Locate the cell with the specified text and output its [X, Y] center coordinate. 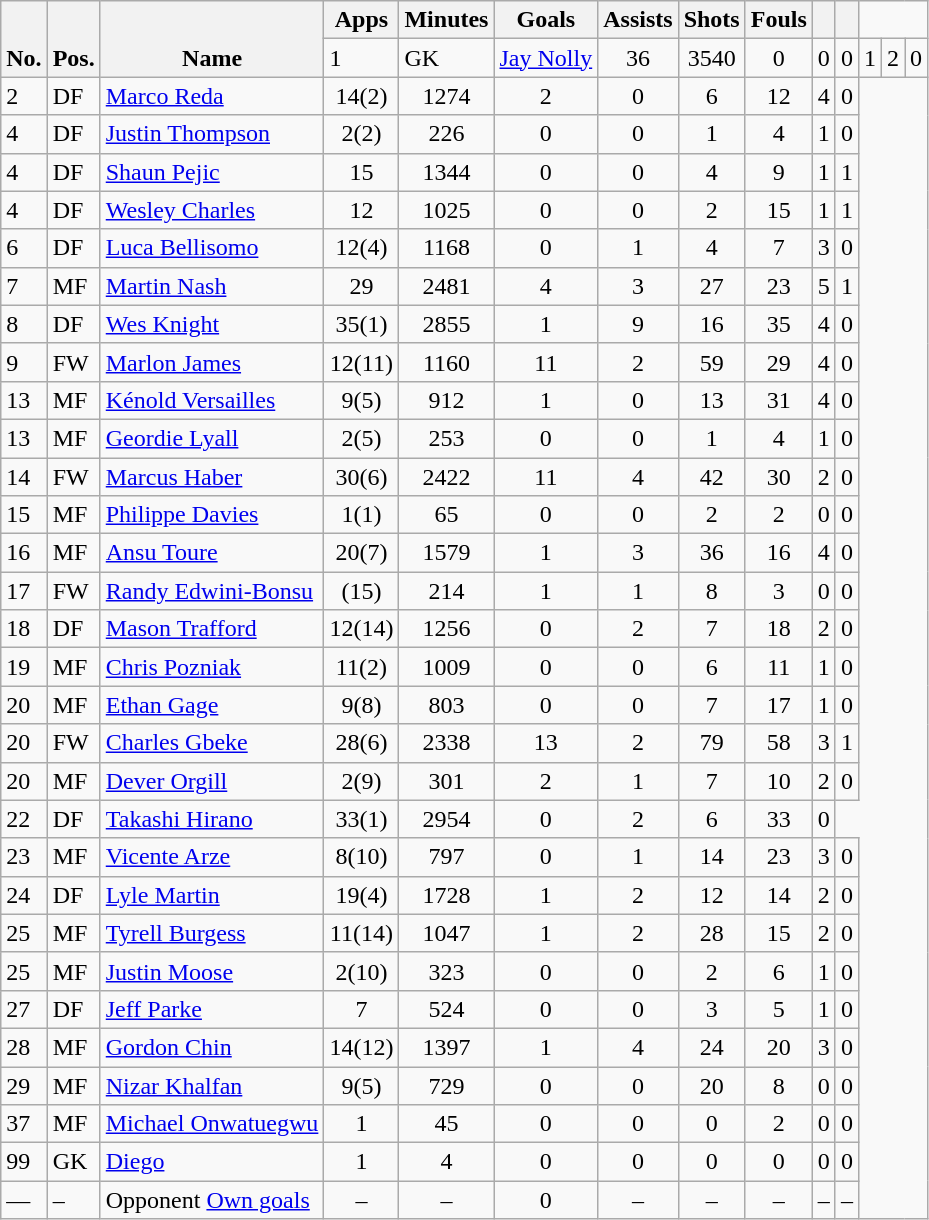
Goals [546, 20]
Opponent Own goals [212, 1200]
Marco Reda [212, 96]
Marcus Haber [212, 477]
803 [446, 705]
2954 [446, 819]
12(14) [362, 629]
9(8) [362, 705]
37 [24, 1124]
Jeff Parke [212, 1009]
2(9) [362, 781]
14(12) [362, 1047]
301 [446, 781]
11(2) [362, 667]
42 [712, 477]
2(5) [362, 438]
797 [446, 857]
33(1) [362, 819]
1728 [446, 895]
1579 [446, 553]
214 [446, 591]
30 [778, 477]
28(6) [362, 743]
912 [446, 400]
— [24, 1200]
65 [446, 515]
Chris Pozniak [212, 667]
Justin Thompson [212, 134]
1047 [446, 933]
Mason Trafford [212, 629]
323 [446, 971]
58 [778, 743]
19 [24, 667]
35(1) [362, 324]
Luca Bellisomo [212, 248]
22 [24, 819]
Tyrell Burgess [212, 933]
1(1) [362, 515]
Michael Onwatuegwu [212, 1124]
Apps [362, 20]
253 [446, 438]
31 [778, 400]
2338 [446, 743]
Lyle Martin [212, 895]
Martin Nash [212, 286]
1009 [446, 667]
Dever Orgill [212, 781]
1025 [446, 210]
20(7) [362, 553]
Diego [212, 1162]
(15) [362, 591]
59 [712, 362]
1344 [446, 172]
Wesley Charles [212, 210]
Wes Knight [212, 324]
Shaun Pejic [212, 172]
Randy Edwini-Bonsu [212, 591]
Pos. [74, 39]
Takashi Hirano [212, 819]
30(6) [362, 477]
Gordon Chin [212, 1047]
33 [778, 819]
35 [778, 324]
Geordie Lyall [212, 438]
1160 [446, 362]
1397 [446, 1047]
2855 [446, 324]
3540 [712, 58]
79 [712, 743]
Nizar Khalfan [212, 1085]
729 [446, 1085]
524 [446, 1009]
Minutes [446, 20]
Ansu Toure [212, 553]
14(2) [362, 96]
12(11) [362, 362]
Name [212, 39]
Marlon James [212, 362]
Jay Nolly [546, 58]
Ethan Gage [212, 705]
2481 [446, 286]
Assists [638, 20]
Charles Gbeke [212, 743]
1274 [446, 96]
Vicente Arze [212, 857]
8(10) [362, 857]
11(14) [362, 933]
2(10) [362, 971]
2(2) [362, 134]
Fouls [778, 20]
Kénold Versailles [212, 400]
No. [24, 39]
99 [24, 1162]
Shots [712, 20]
Justin Moose [212, 971]
1256 [446, 629]
12(4) [362, 248]
226 [446, 134]
1168 [446, 248]
Philippe Davies [212, 515]
10 [778, 781]
19(4) [362, 895]
45 [446, 1124]
2422 [446, 477]
